Determine the (x, y) coordinate at the center of the cell enclosing the given text.  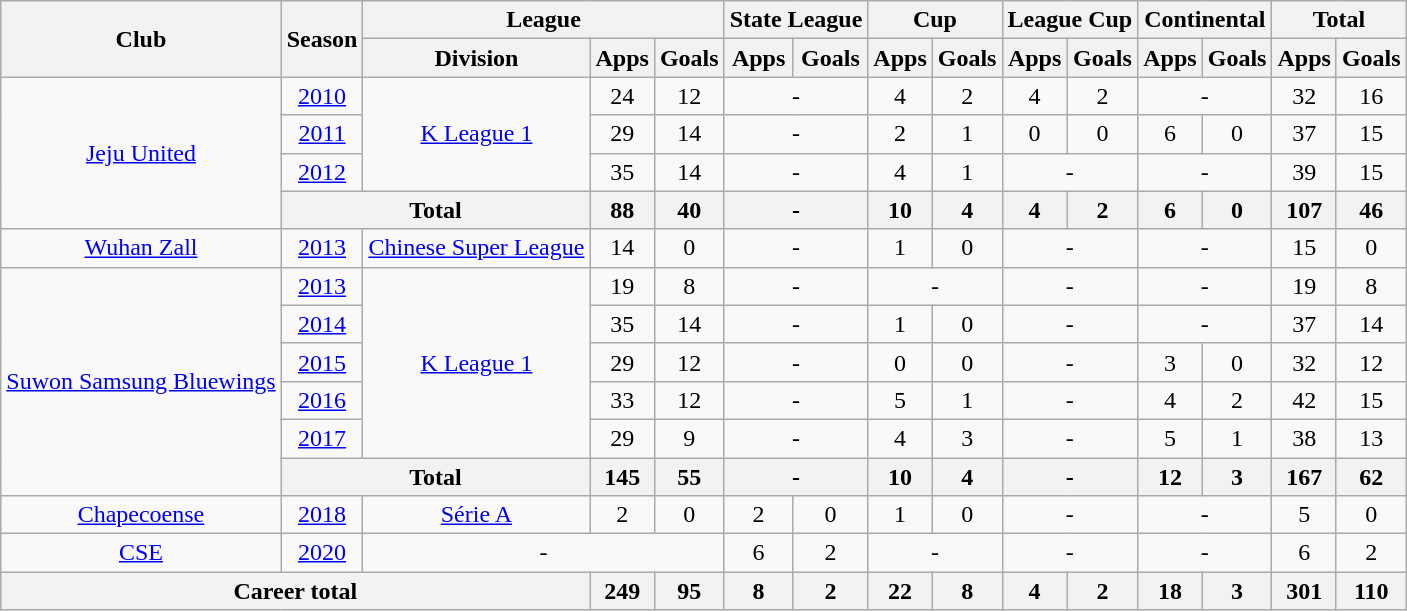
2020 (322, 553)
Chinese Super League (476, 248)
22 (900, 591)
62 (1371, 477)
13 (1371, 438)
95 (689, 591)
Division (476, 58)
Season (322, 39)
16 (1371, 96)
9 (689, 438)
40 (689, 210)
League Cup (1070, 20)
2015 (322, 362)
2014 (322, 324)
League (544, 20)
301 (1304, 591)
167 (1304, 477)
Club (141, 39)
18 (1170, 591)
107 (1304, 210)
145 (622, 477)
46 (1371, 210)
Jeju United (141, 153)
249 (622, 591)
55 (689, 477)
88 (622, 210)
Wuhan Zall (141, 248)
2016 (322, 400)
2017 (322, 438)
2010 (322, 96)
Chapecoense (141, 515)
42 (1304, 400)
33 (622, 400)
Continental (1205, 20)
Career total (296, 591)
Série A (476, 515)
Suwon Samsung Bluewings (141, 381)
CSE (141, 553)
Cup (935, 20)
24 (622, 96)
2011 (322, 134)
2018 (322, 515)
39 (1304, 172)
38 (1304, 438)
2012 (322, 172)
110 (1371, 591)
State League (796, 20)
